Determine the [X, Y] coordinate at the center of the cell enclosing the given text.  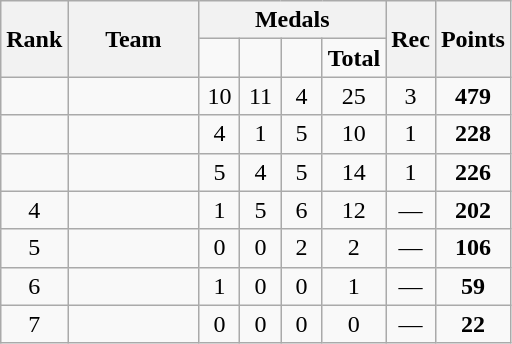
3 [411, 96]
12 [354, 210]
Points [472, 39]
Medals [292, 20]
106 [472, 248]
11 [260, 96]
7 [34, 324]
228 [472, 134]
479 [472, 96]
59 [472, 286]
Team [134, 39]
Rec [411, 39]
Total [354, 58]
22 [472, 324]
Rank [34, 39]
202 [472, 210]
226 [472, 172]
25 [354, 96]
14 [354, 172]
